Pinpoint the cell where the given text exists, returning its [X, Y] midpoint coordinate. 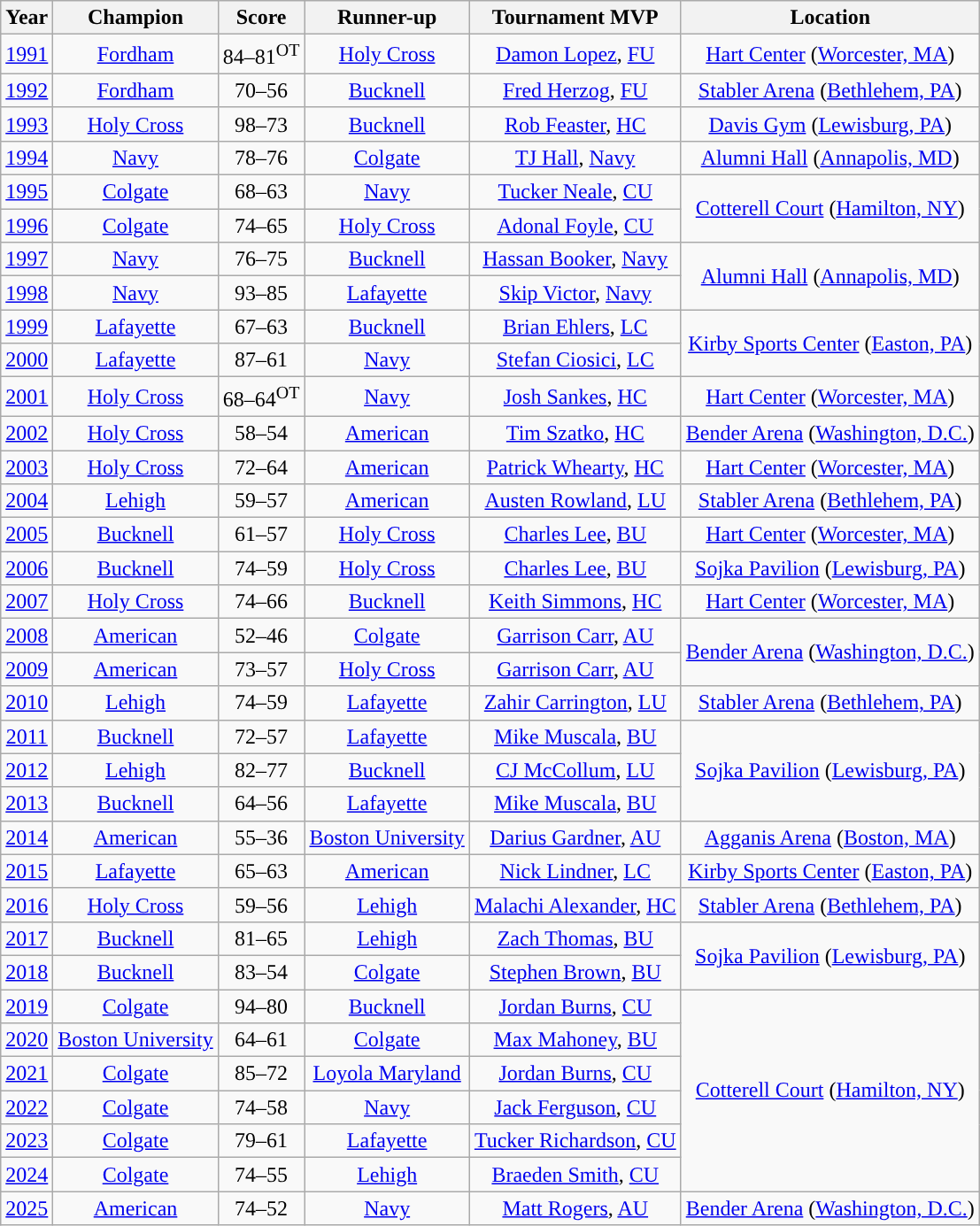
Malachi Alexander, HC [575, 905]
Zach Thomas, BU [575, 938]
2005 [27, 535]
2023 [27, 1141]
61–57 [261, 535]
Runner-up [387, 18]
2013 [27, 804]
2001 [27, 397]
Score [261, 18]
2006 [27, 568]
84–81OT [261, 55]
Stefan Ciosici, LC [575, 360]
94–80 [261, 1006]
1995 [27, 192]
87–61 [261, 360]
Davis Gym (Lewisburg, PA) [830, 124]
Brian Ehlers, LC [575, 327]
Tucker Neale, CU [575, 192]
Nick Lindner, LC [575, 871]
2017 [27, 938]
2021 [27, 1074]
64–61 [261, 1040]
93–85 [261, 293]
78–76 [261, 158]
Stephen Brown, BU [575, 972]
74–52 [261, 1208]
2004 [27, 501]
Patrick Whearty, HC [575, 467]
2012 [27, 770]
70–56 [261, 90]
TJ Hall, Navy [575, 158]
Adonal Foyle, CU [575, 226]
1998 [27, 293]
2025 [27, 1208]
74–55 [261, 1175]
Zahir Carrington, LU [575, 703]
Josh Sankes, HC [575, 397]
2009 [27, 669]
2016 [27, 905]
1996 [27, 226]
Darius Gardner, AU [575, 837]
CJ McCollum, LU [575, 770]
Matt Rogers, AU [575, 1208]
Jack Ferguson, CU [575, 1107]
85–72 [261, 1074]
59–57 [261, 501]
1994 [27, 158]
68–63 [261, 192]
52–46 [261, 636]
55–36 [261, 837]
Location [830, 18]
Skip Victor, Navy [575, 293]
1992 [27, 90]
2020 [27, 1040]
2007 [27, 602]
2000 [27, 360]
Keith Simmons, HC [575, 602]
1997 [27, 259]
Braeden Smith, CU [575, 1175]
2010 [27, 703]
Champion [135, 18]
2002 [27, 433]
Hassan Booker, Navy [575, 259]
2015 [27, 871]
83–54 [261, 972]
98–73 [261, 124]
1993 [27, 124]
2019 [27, 1006]
2008 [27, 636]
59–56 [261, 905]
68–64OT [261, 397]
2018 [27, 972]
79–61 [261, 1141]
Fred Herzog, FU [575, 90]
Max Mahoney, BU [575, 1040]
Year [27, 18]
Tournament MVP [575, 18]
74–65 [261, 226]
Loyola Maryland [387, 1074]
1991 [27, 55]
Rob Feaster, HC [575, 124]
2011 [27, 736]
Damon Lopez, FU [575, 55]
Agganis Arena (Boston, MA) [830, 837]
73–57 [261, 669]
67–63 [261, 327]
82–77 [261, 770]
74–66 [261, 602]
Austen Rowland, LU [575, 501]
74–58 [261, 1107]
81–65 [261, 938]
2022 [27, 1107]
65–63 [261, 871]
2024 [27, 1175]
72–57 [261, 736]
64–56 [261, 804]
1999 [27, 327]
72–64 [261, 467]
Tucker Richardson, CU [575, 1141]
58–54 [261, 433]
Tim Szatko, HC [575, 433]
76–75 [261, 259]
2003 [27, 467]
2014 [27, 837]
